Locate the cell with the specified text and output its (x, y) center coordinate. 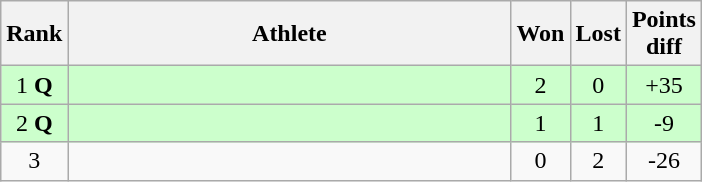
2 Q (34, 123)
-9 (664, 123)
+35 (664, 85)
3 (34, 161)
Won (540, 34)
Rank (34, 34)
Pointsdiff (664, 34)
Lost (598, 34)
Athlete (290, 34)
-26 (664, 161)
1 Q (34, 85)
